Provide the (x, y) coordinate of the cell's center where the given text is located.  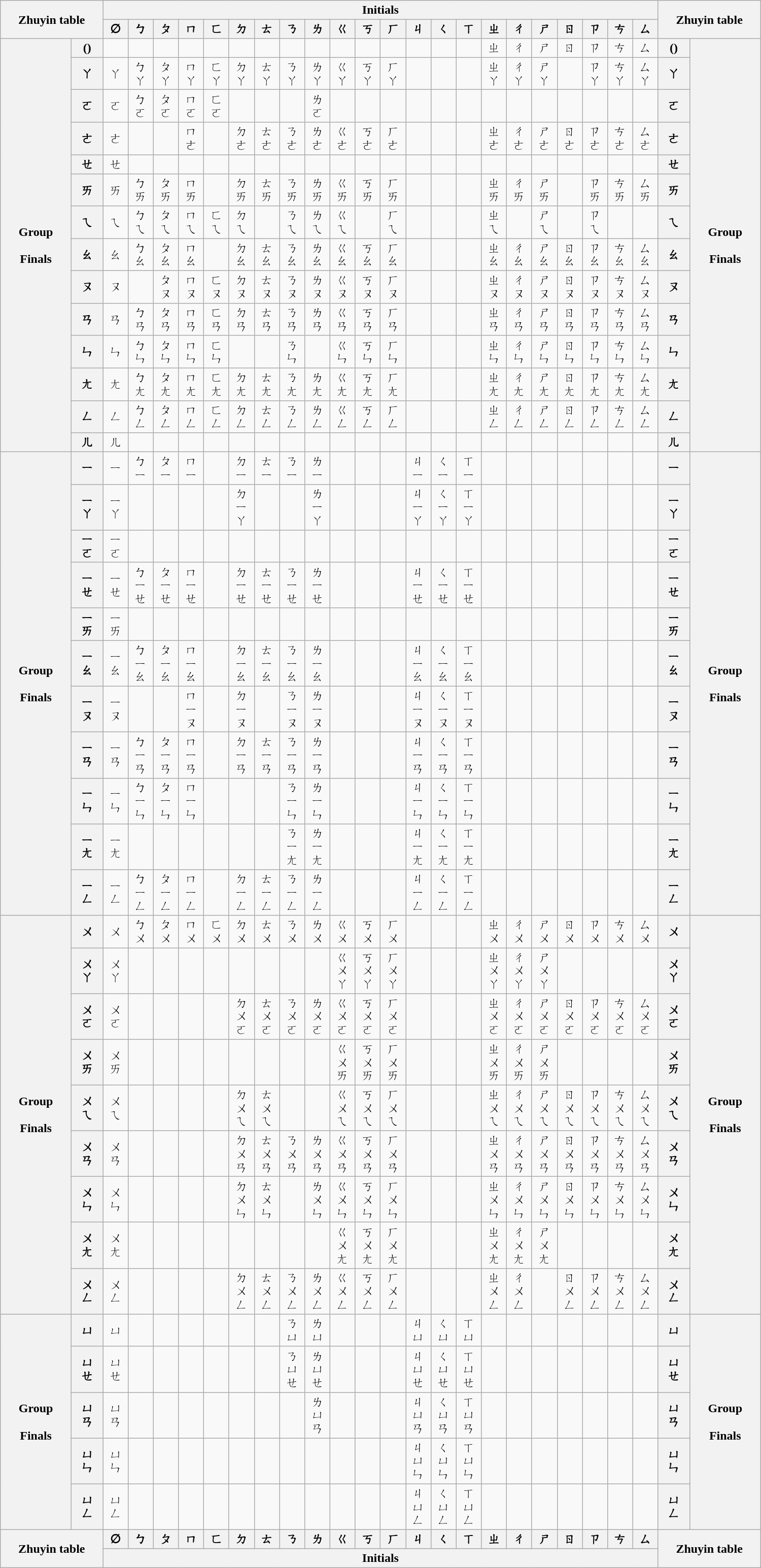
ㄇㄤ (191, 384)
ㄆㄡ (166, 287)
ㄇㄚ (191, 74)
ㄉㄨㄟ (241, 1108)
ㄇㄞ (191, 190)
ㄓㄣ (494, 352)
ㄗㄣ (595, 352)
ㄏㄢ (393, 319)
ㄒㄩ (469, 1330)
ㄎㄨㄣ (368, 1200)
ㄙㄤ (645, 384)
ㄆㄤ (166, 384)
ㄉㄨㄛ (241, 1016)
ㄗㄢ (595, 319)
ㄗㄨㄣ (595, 1200)
ㄊㄨㄟ (267, 1108)
ㄊㄜ (267, 139)
ㄘㄨ (620, 932)
ㄑㄩㄢ (443, 1415)
ㄎㄠ (368, 255)
ㄖㄜ (570, 139)
ㄅㄧㄣ (141, 801)
ㄌㄧㄡ (318, 709)
ㄇㄠ (191, 255)
ㄙㄞ (645, 190)
ㄍㄨ (342, 932)
ㄇㄧㄠ (191, 663)
ㄔㄨㄢ (520, 1153)
ㄙㄨㄟ (645, 1108)
ㄌㄛ (318, 106)
ㄎㄨㄟ (368, 1108)
ㄕㄨㄤ (544, 1245)
ㄊㄧㄥ (267, 892)
ㄌㄨㄥ (318, 1291)
ㄋㄨㄛ (292, 1016)
ㄕㄜ (544, 139)
ㄌㄧㄚ (318, 507)
ㄔㄨ (520, 932)
ㄍㄨㄛ (342, 1016)
ㄔㄚ (520, 74)
ㄌㄥ (318, 417)
ㄓㄜ (494, 139)
ㄍㄨㄢ (342, 1153)
ㄘㄡ (620, 287)
ㄊㄨ (267, 932)
ㄓㄤ (494, 384)
ㄌㄩ (318, 1330)
ㄗㄡ (595, 287)
ㄕㄨㄞ (544, 1062)
ㄆㄧㄝ (166, 585)
ㄓㄨㄞ (494, 1062)
ㄓㄨㄥ (494, 1291)
ㄊㄧㄝ (267, 585)
ㄌㄧㄝ (318, 585)
ㄊㄨㄣ (267, 1200)
ㄋㄧㄤ (292, 846)
ㄅㄨ (141, 932)
ㄘㄥ (620, 417)
ㄋㄨㄢ (292, 1153)
ㄕㄨㄟ (544, 1108)
ㄎㄨㄚ (368, 971)
ㄏㄟ (393, 222)
ㄇㄧㄥ (191, 892)
ㄗㄤ (595, 384)
ㄉㄟ (241, 222)
ㄓㄢ (494, 319)
ㄊㄞ (267, 190)
ㄑㄧㄢ (443, 755)
ㄗㄜ (595, 139)
ㄇㄧㄣ (191, 801)
ㄑㄧㄣ (443, 801)
ㄅㄧㄝ (141, 585)
ㄋㄩㄝ (292, 1369)
ㄆㄞ (166, 190)
ㄑㄧㄝ (443, 585)
ㄒㄧㄢ (469, 755)
ㄏㄠ (393, 255)
ㄉㄥ (241, 417)
ㄎㄢ (368, 319)
ㄆㄧㄢ (166, 755)
ㄑㄧㄠ (443, 663)
ㄆㄛ (166, 106)
ㄈㄛ (217, 106)
ㄎㄥ (368, 417)
ㄘㄣ (620, 352)
ㄐㄧㄚ (419, 507)
ㄋㄧㄣ (292, 801)
ㄎㄨ (368, 932)
ㄖㄨㄟ (570, 1108)
ㄋㄡ (292, 287)
ㄙㄨㄛ (645, 1016)
ㄑㄧㄚ (443, 507)
ㄆㄢ (166, 319)
ㄌㄟ (318, 222)
ㄖㄨㄣ (570, 1200)
ㄏㄨㄛ (393, 1016)
ㄌㄨㄢ (318, 1153)
ㄇㄧㄝ (191, 585)
ㄍㄨㄚ (342, 971)
ㄙㄨ (645, 932)
ㄑㄧㄤ (443, 846)
ㄈㄚ (217, 74)
ㄌㄧㄠ (318, 663)
ㄍㄟ (342, 222)
ㄐㄩㄣ (419, 1461)
ㄙㄢ (645, 319)
ㄒㄧㄣ (469, 801)
ㄋㄧㄡ (292, 709)
ㄋㄧㄥ (292, 892)
ㄆㄠ (166, 255)
ㄕㄨㄢ (544, 1153)
ㄓㄨㄟ (494, 1108)
ㄊㄢ (267, 319)
ㄔㄜ (520, 139)
ㄑㄧㄡ (443, 709)
ㄍㄚ (342, 74)
ㄕㄥ (544, 417)
ㄌㄢ (318, 319)
ㄖㄣ (570, 352)
ㄅㄣ (141, 352)
ㄐㄧㄥ (419, 892)
ㄅㄞ (141, 190)
ㄎㄨㄞ (368, 1062)
ㄋㄟ (292, 222)
ㄌㄧㄤ (318, 846)
ㄖㄨ (570, 932)
ㄊㄨㄢ (267, 1153)
ㄋㄜ (292, 139)
ㄆㄧㄠ (166, 663)
ㄕㄚ (544, 74)
ㄙㄡ (645, 287)
ㄅㄚ (141, 74)
ㄅㄟ (141, 222)
ㄐㄩㄥ (419, 1507)
ㄕㄠ (544, 255)
ㄗㄨㄢ (595, 1153)
ㄅㄠ (141, 255)
ㄔㄨㄤ (520, 1245)
ㄍㄨㄣ (342, 1200)
ㄑㄩㄣ (443, 1461)
ㄓㄨㄚ (494, 971)
ㄉㄞ (241, 190)
ㄖㄢ (570, 319)
ㄇㄨ (191, 932)
ㄘㄨㄛ (620, 1016)
ㄏㄨㄥ (393, 1291)
ㄆㄧ (166, 468)
ㄔㄨㄟ (520, 1108)
ㄒㄧㄝ (469, 585)
ㄐㄧ (419, 468)
ㄌㄧㄥ (318, 892)
ㄘㄜ (620, 139)
ㄖㄡ (570, 287)
ㄈㄤ (217, 384)
ㄇㄧㄢ (191, 755)
ㄎㄣ (368, 352)
ㄍㄤ (342, 384)
ㄌㄧ (318, 468)
ㄖㄨㄛ (570, 1016)
ㄏㄤ (393, 384)
ㄘㄢ (620, 319)
ㄌㄤ (318, 384)
ㄖㄠ (570, 255)
ㄖㄨㄥ (570, 1291)
ㄐㄧㄝ (419, 585)
ㄋㄧㄢ (292, 755)
ㄏㄡ (393, 287)
ㄊㄧㄠ (267, 663)
ㄙㄣ (645, 352)
ㄋㄧ (292, 468)
ㄍㄠ (342, 255)
ㄘㄨㄣ (620, 1200)
ㄌㄨ (318, 932)
ㄔㄣ (520, 352)
ㄊㄨㄥ (267, 1291)
ㄉㄡ (241, 287)
ㄓㄨㄛ (494, 1016)
ㄘㄠ (620, 255)
ㄒㄧ (469, 468)
ㄊㄥ (267, 417)
ㄖㄨㄢ (570, 1153)
ㄊㄧ (267, 468)
ㄌㄧㄣ (318, 801)
ㄍㄣ (342, 352)
ㄒㄧㄠ (469, 663)
ㄌㄩㄢ (318, 1415)
ㄎㄤ (368, 384)
ㄒㄩㄥ (469, 1507)
ㄉㄨㄥ (241, 1291)
ㄆㄣ (166, 352)
ㄑㄧ (443, 468)
ㄌㄠ (318, 255)
ㄙㄥ (645, 417)
ㄉㄜ (241, 139)
ㄗㄠ (595, 255)
ㄉㄧㄚ (241, 507)
ㄗㄨㄛ (595, 1016)
ㄔㄨㄛ (520, 1016)
ㄉㄧㄡ (241, 709)
ㄉㄨㄣ (241, 1200)
ㄗㄞ (595, 190)
ㄔㄤ (520, 384)
ㄋㄚ (292, 74)
ㄊㄨㄛ (267, 1016)
ㄏㄨㄣ (393, 1200)
ㄓㄨ (494, 932)
ㄋㄩ (292, 1330)
ㄔㄢ (520, 319)
ㄆㄟ (166, 222)
ㄊㄡ (267, 287)
ㄏㄨㄞ (393, 1062)
ㄇㄧ (191, 468)
ㄎㄨㄛ (368, 1016)
ㄊㄧㄢ (267, 755)
ㄈㄡ (217, 287)
ㄍㄞ (342, 190)
ㄍㄜ (342, 139)
ㄔㄨㄚ (520, 971)
ㄊㄤ (267, 384)
ㄌㄡ (318, 287)
ㄈㄟ (217, 222)
ㄏㄨㄤ (393, 1245)
ㄉㄢ (241, 319)
ㄘㄞ (620, 190)
ㄍㄡ (342, 287)
ㄕㄟ (544, 222)
ㄉㄨㄢ (241, 1153)
ㄍㄨㄥ (342, 1291)
ㄓㄨㄢ (494, 1153)
ㄍㄨㄞ (342, 1062)
ㄘㄨㄥ (620, 1291)
ㄆㄧㄣ (166, 801)
ㄈㄣ (217, 352)
ㄓㄨㄣ (494, 1200)
ㄓㄞ (494, 190)
ㄈㄥ (217, 417)
ㄏㄨㄟ (393, 1108)
ㄉㄧ (241, 468)
ㄆㄧㄥ (166, 892)
ㄌㄩㄝ (318, 1369)
ㄒㄧㄚ (469, 507)
ㄑㄩㄝ (443, 1369)
ㄓㄨㄤ (494, 1245)
ㄔㄠ (520, 255)
ㄇㄡ (191, 287)
ㄋㄧㄠ (292, 663)
ㄕㄣ (544, 352)
ㄐㄧㄡ (419, 709)
ㄇㄛ (191, 106)
ㄎㄞ (368, 190)
ㄒㄩㄣ (469, 1461)
ㄍㄨㄟ (342, 1108)
ㄔㄨㄞ (520, 1062)
ㄔㄨㄣ (520, 1200)
ㄋㄠ (292, 255)
ㄔㄡ (520, 287)
ㄕㄡ (544, 287)
ㄋㄨ (292, 932)
ㄐㄧㄣ (419, 801)
ㄕㄤ (544, 384)
ㄒㄩㄢ (469, 1415)
ㄙㄨㄥ (645, 1291)
ㄋㄥ (292, 417)
ㄎㄡ (368, 287)
ㄉㄤ (241, 384)
ㄓㄡ (494, 287)
ㄌㄚ (318, 74)
ㄕㄨ (544, 932)
ㄙㄨㄢ (645, 1153)
ㄕㄨㄛ (544, 1016)
ㄌㄞ (318, 190)
ㄔㄨㄥ (520, 1291)
ㄘㄚ (620, 74)
ㄆㄥ (166, 417)
ㄆㄚ (166, 74)
ㄗㄚ (595, 74)
ㄎㄨㄤ (368, 1245)
ㄉㄚ (241, 74)
ㄋㄞ (292, 190)
ㄖㄤ (570, 384)
ㄏㄞ (393, 190)
ㄋㄧㄝ (292, 585)
ㄕㄞ (544, 190)
ㄎㄨㄥ (368, 1291)
ㄐㄧㄢ (419, 755)
ㄌㄨㄛ (318, 1016)
ㄈㄢ (217, 319)
ㄎㄨㄢ (368, 1153)
ㄏㄜ (393, 139)
ㄙㄨㄣ (645, 1200)
ㄙㄠ (645, 255)
ㄅㄛ (141, 106)
ㄌㄨㄣ (318, 1200)
ㄏㄚ (393, 74)
ㄌㄧㄢ (318, 755)
ㄉㄧㄝ (241, 585)
ㄏㄨㄢ (393, 1153)
ㄊㄚ (267, 74)
ㄗㄥ (595, 417)
ㄉㄧㄥ (241, 892)
ㄉㄨ (241, 932)
ㄓㄟ (494, 222)
ㄙㄜ (645, 139)
ㄌㄜ (318, 139)
ㄘㄨㄟ (620, 1108)
ㄗㄨㄟ (595, 1108)
ㄐㄩㄢ (419, 1415)
ㄒㄩㄝ (469, 1369)
ㄅㄧ (141, 468)
ㄏㄨ (393, 932)
ㄎㄜ (368, 139)
ㄗㄨㄥ (595, 1291)
ㄆㄨ (166, 932)
ㄋㄨㄥ (292, 1291)
ㄔㄞ (520, 190)
ㄐㄩㄝ (419, 1369)
ㄐㄩ (419, 1330)
ㄇㄢ (191, 319)
ㄋㄤ (292, 384)
ㄇㄜ (191, 139)
ㄅㄤ (141, 384)
ㄓㄥ (494, 417)
ㄖㄥ (570, 417)
ㄇㄥ (191, 417)
ㄇㄧㄡ (191, 709)
ㄙㄚ (645, 74)
ㄋㄣ (292, 352)
ㄉㄧㄠ (241, 663)
ㄗㄟ (595, 222)
ㄅㄢ (141, 319)
ㄍㄨㄤ (342, 1245)
ㄍㄢ (342, 319)
ㄏㄥ (393, 417)
ㄉㄧㄢ (241, 755)
ㄑㄩ (443, 1330)
ㄒㄧㄡ (469, 709)
ㄋㄢ (292, 319)
ㄅㄧㄢ (141, 755)
ㄍㄥ (342, 417)
ㄈㄨ (217, 932)
ㄕㄨㄚ (544, 971)
ㄗㄨ (595, 932)
ㄅㄧㄥ (141, 892)
ㄓㄚ (494, 74)
ㄕㄢ (544, 319)
ㄅㄥ (141, 417)
ㄇㄟ (191, 222)
ㄇㄣ (191, 352)
ㄘㄤ (620, 384)
ㄓㄠ (494, 255)
ㄐㄧㄤ (419, 846)
ㄏㄣ (393, 352)
ㄊㄠ (267, 255)
ㄒㄧㄤ (469, 846)
ㄕㄨㄣ (544, 1200)
ㄘㄨㄢ (620, 1153)
ㄑㄧㄥ (443, 892)
ㄏㄨㄚ (393, 971)
ㄎㄚ (368, 74)
ㄐㄧㄠ (419, 663)
ㄅㄧㄠ (141, 663)
ㄔㄥ (520, 417)
ㄒㄧㄥ (469, 892)
ㄑㄩㄥ (443, 1507)
ㄉㄠ (241, 255)
